Detect which cell encompasses the target text, then output its (x, y) center coordinate. 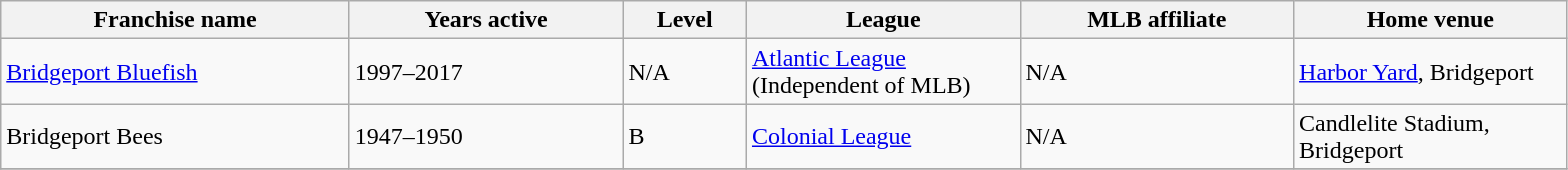
Harbor Yard, Bridgeport (1431, 72)
Home venue (1431, 20)
Atlantic League(Independent of MLB) (883, 72)
Franchise name (176, 20)
Level (685, 20)
Bridgeport Bees (176, 136)
Candlelite Stadium, Bridgeport (1431, 136)
Years active (486, 20)
MLB affiliate (1157, 20)
Bridgeport Bluefish (176, 72)
1997–2017 (486, 72)
League (883, 20)
Colonial League (883, 136)
1947–1950 (486, 136)
B (685, 136)
